Capture the cell that displays the provided text and extract its [x, y] central coordinate. 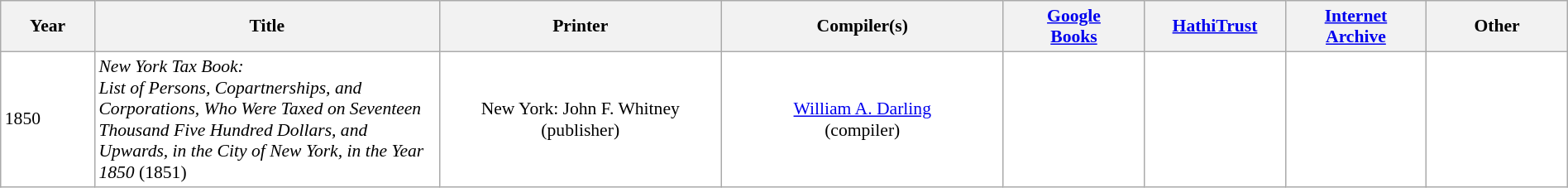
GoogleBooks [1073, 27]
1850 [48, 119]
Title [266, 27]
HathiTrust [1215, 27]
Printer [581, 27]
Other [1497, 27]
Compiler(s) [862, 27]
InternetArchive [1355, 27]
Year [48, 27]
William A. Darling(compiler) [862, 119]
New York: John F. Whitney (publisher) [581, 119]
